Search for the cell housing the specified text and yield its [X, Y] center coordinate. 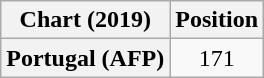
171 [217, 58]
Position [217, 20]
Portugal (AFP) [86, 58]
Chart (2019) [86, 20]
